Pinpoint the cell where the given text exists, returning its [X, Y] midpoint coordinate. 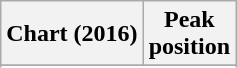
Chart (2016) [72, 34]
Peak position [189, 34]
